From the cell containing the given text, extract its center point as [X, Y] coordinate. 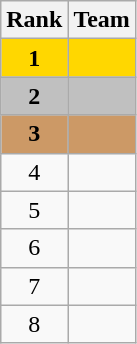
6 [34, 248]
8 [34, 324]
5 [34, 210]
2 [34, 96]
1 [34, 58]
7 [34, 286]
4 [34, 172]
Team [102, 20]
Rank [34, 20]
3 [34, 134]
